From the cell containing the given text, extract its center point as (x, y) coordinate. 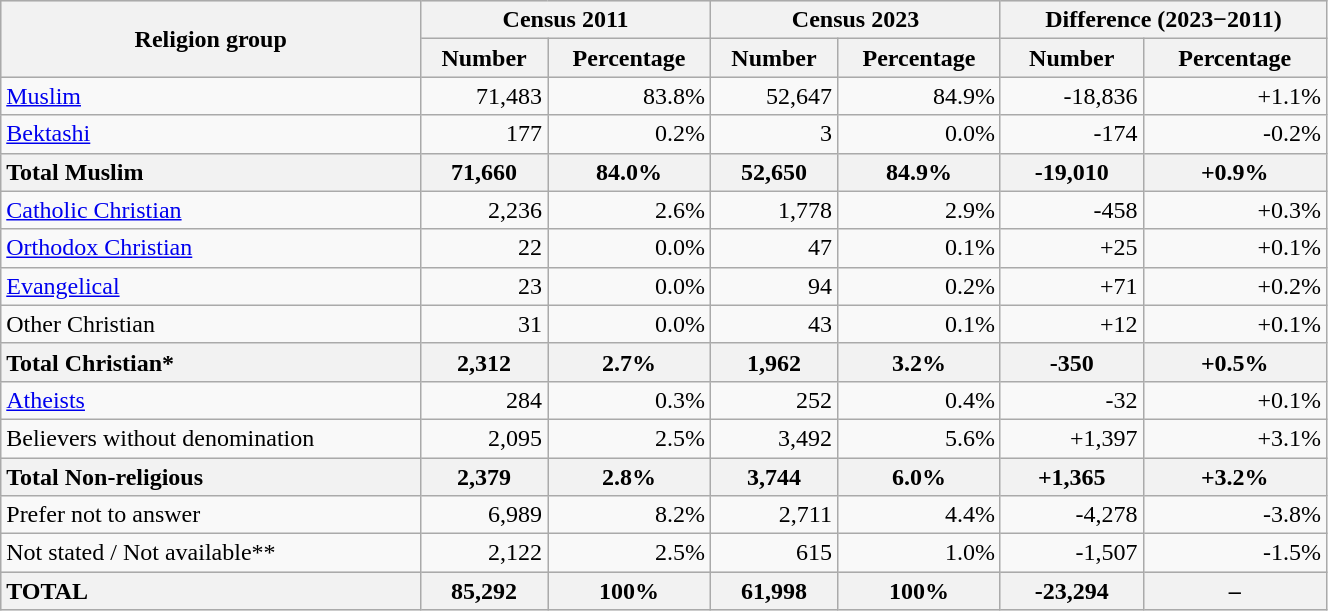
0.4% (918, 400)
Difference (2023−2011) (1163, 20)
2,095 (484, 438)
177 (484, 134)
2,312 (484, 362)
5.6% (918, 438)
4.4% (918, 515)
84.0% (630, 172)
31 (484, 324)
Orthodox Christian (211, 248)
Believers without denomination (211, 438)
2.7% (630, 362)
2.6% (630, 210)
85,292 (484, 591)
Evangelical (211, 286)
71,483 (484, 96)
-350 (1072, 362)
6.0% (918, 477)
+0.3% (1234, 210)
Census 2023 (856, 20)
-32 (1072, 400)
43 (774, 324)
-458 (1072, 210)
61,998 (774, 591)
252 (774, 400)
52,647 (774, 96)
-0.2% (1234, 134)
615 (774, 553)
23 (484, 286)
3 (774, 134)
+3.1% (1234, 438)
-18,836 (1072, 96)
-1,507 (1072, 553)
2,379 (484, 477)
47 (774, 248)
+0.9% (1234, 172)
Other Christian (211, 324)
-3.8% (1234, 515)
Prefer not to answer (211, 515)
71,660 (484, 172)
83.8% (630, 96)
1.0% (918, 553)
52,650 (774, 172)
Muslim (211, 96)
+71 (1072, 286)
8.2% (630, 515)
6,989 (484, 515)
94 (774, 286)
Not stated / Not available** (211, 553)
+1,397 (1072, 438)
2.9% (918, 210)
Atheists (211, 400)
1,778 (774, 210)
-19,010 (1072, 172)
Religion group (211, 39)
3.2% (918, 362)
1,962 (774, 362)
+12 (1072, 324)
-23,294 (1072, 591)
-174 (1072, 134)
Bektashi (211, 134)
+25 (1072, 248)
2.8% (630, 477)
– (1234, 591)
0.3% (630, 400)
3,744 (774, 477)
Census 2011 (566, 20)
-1.5% (1234, 553)
-4,278 (1072, 515)
+3.2% (1234, 477)
Catholic Christian (211, 210)
TOTAL (211, 591)
2,236 (484, 210)
+1,365 (1072, 477)
+0.5% (1234, 362)
+0.2% (1234, 286)
2,122 (484, 553)
284 (484, 400)
3,492 (774, 438)
Total Christian* (211, 362)
2,711 (774, 515)
+1.1% (1234, 96)
Total Muslim (211, 172)
Total Non-religious (211, 477)
22 (484, 248)
